Locate the cell with the specified text and output its (x, y) center coordinate. 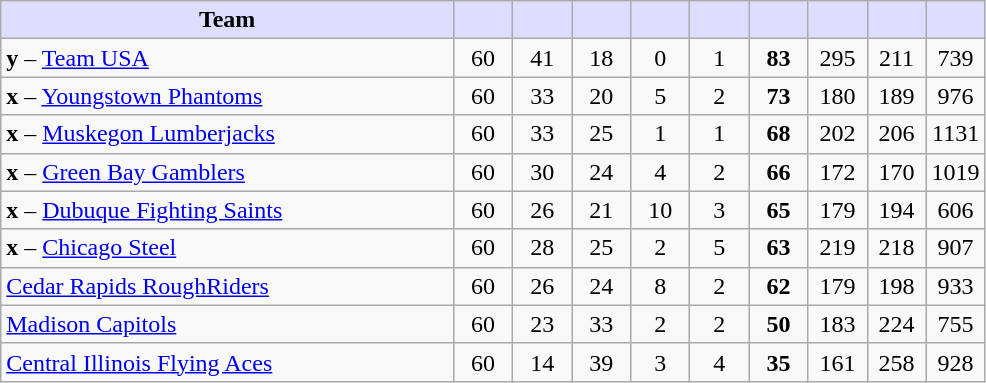
66 (778, 172)
1019 (956, 172)
206 (896, 134)
189 (896, 96)
907 (956, 248)
194 (896, 210)
8 (660, 286)
30 (542, 172)
739 (956, 58)
Central Illinois Flying Aces (228, 362)
933 (956, 286)
295 (838, 58)
x – Dubuque Fighting Saints (228, 210)
258 (896, 362)
928 (956, 362)
21 (602, 210)
23 (542, 324)
63 (778, 248)
18 (602, 58)
35 (778, 362)
Madison Capitols (228, 324)
755 (956, 324)
606 (956, 210)
0 (660, 58)
161 (838, 362)
Team (228, 20)
20 (602, 96)
224 (896, 324)
10 (660, 210)
28 (542, 248)
202 (838, 134)
y – Team USA (228, 58)
183 (838, 324)
83 (778, 58)
x – Green Bay Gamblers (228, 172)
14 (542, 362)
65 (778, 210)
198 (896, 286)
1131 (956, 134)
170 (896, 172)
180 (838, 96)
x – Youngstown Phantoms (228, 96)
976 (956, 96)
x – Chicago Steel (228, 248)
41 (542, 58)
172 (838, 172)
73 (778, 96)
218 (896, 248)
Cedar Rapids RoughRiders (228, 286)
x – Muskegon Lumberjacks (228, 134)
50 (778, 324)
219 (838, 248)
211 (896, 58)
62 (778, 286)
68 (778, 134)
39 (602, 362)
